Determine the [X, Y] coordinate at the center of the cell enclosing the given text.  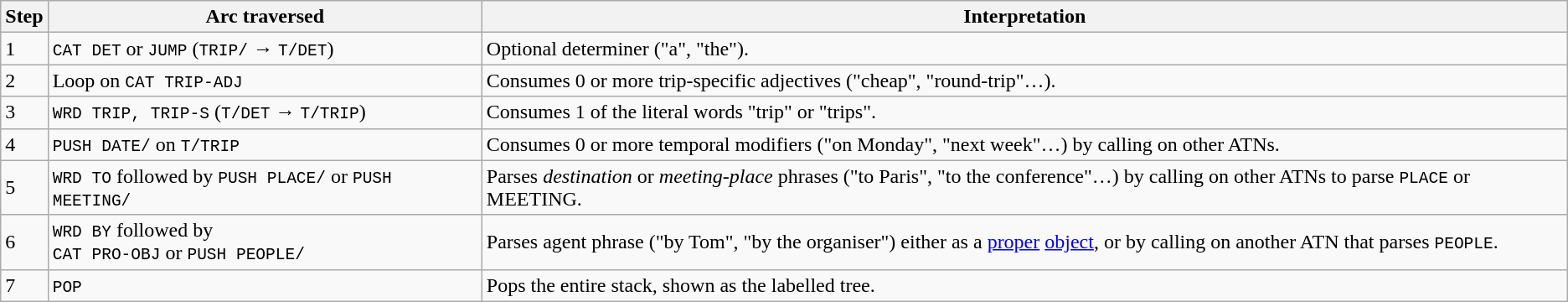
Arc traversed [265, 17]
Optional determiner ("a", "the"). [1024, 49]
Pops the entire stack, shown as the labelled tree. [1024, 285]
Consumes 1 of the literal words "trip" or "trips". [1024, 112]
WRD TO followed by PUSH PLACE/ or PUSH MEETING/ [265, 188]
Consumes 0 or more trip-specific adjectives ("cheap", "round-trip"…). [1024, 81]
PUSH DATE/ on T/TRIP [265, 144]
Loop on CAT TRIP-ADJ [265, 81]
POP [265, 285]
WRD TRIP, TRIP-S (T/DET → T/TRIP) [265, 112]
4 [24, 144]
Consumes 0 or more temporal modifiers ("on Monday", "next week"…) by calling on other ATNs. [1024, 144]
Parses agent phrase ("by Tom", "by the organiser") either as a proper object, or by calling on another ATN that parses PEOPLE. [1024, 242]
7 [24, 285]
Step [24, 17]
6 [24, 242]
Parses destination or meeting-place phrases ("to Paris", "to the conference"…) by calling on other ATNs to parse PLACE or MEETING. [1024, 188]
2 [24, 81]
1 [24, 49]
CAT DET or JUMP (TRIP/ → T/DET) [265, 49]
3 [24, 112]
WRD BY followed by CAT PRO-OBJ or PUSH PEOPLE/ [265, 242]
Interpretation [1024, 17]
5 [24, 188]
